Find where the given text appears and provide that cell's center as (x, y) coordinate. 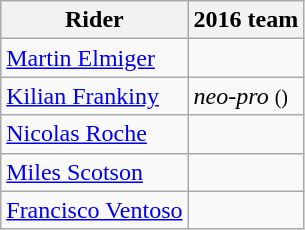
Miles Scotson (94, 172)
2016 team (246, 20)
Martin Elmiger (94, 58)
neo-pro () (246, 96)
Nicolas Roche (94, 134)
Rider (94, 20)
Kilian Frankiny (94, 96)
Francisco Ventoso (94, 210)
